Output the [x, y] coordinate of the center of the cell containing the given text.  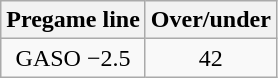
42 [210, 58]
Over/under [210, 20]
GASO −2.5 [74, 58]
Pregame line [74, 20]
